Scan for the cell matching the given text and deliver its (X, Y) coordinate at center. 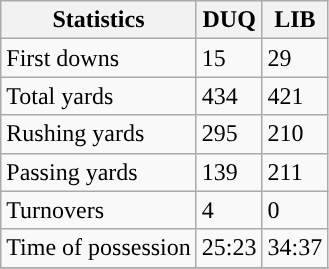
Time of possession (99, 248)
DUQ (229, 20)
15 (229, 58)
Passing yards (99, 172)
421 (295, 96)
434 (229, 96)
LIB (295, 20)
25:23 (229, 248)
29 (295, 58)
34:37 (295, 248)
Turnovers (99, 210)
139 (229, 172)
0 (295, 210)
210 (295, 134)
295 (229, 134)
Total yards (99, 96)
211 (295, 172)
4 (229, 210)
Statistics (99, 20)
First downs (99, 58)
Rushing yards (99, 134)
